From the cell containing the given text, extract its center point as (X, Y) coordinate. 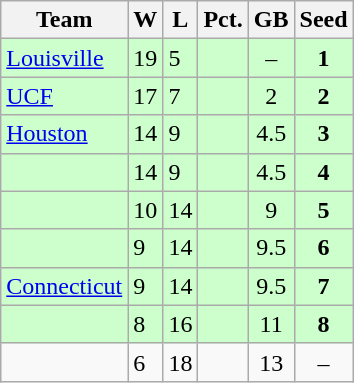
1 (324, 58)
Pct. (223, 20)
4 (324, 172)
3 (324, 134)
Team (64, 20)
Houston (64, 134)
Louisville (64, 58)
13 (271, 362)
18 (180, 362)
19 (146, 58)
W (146, 20)
16 (180, 324)
GB (271, 20)
10 (146, 210)
Connecticut (64, 286)
17 (146, 96)
11 (271, 324)
Seed (324, 20)
UCF (64, 96)
L (180, 20)
